Extract the [x, y] coordinate from the center of the cell holding the provided text.  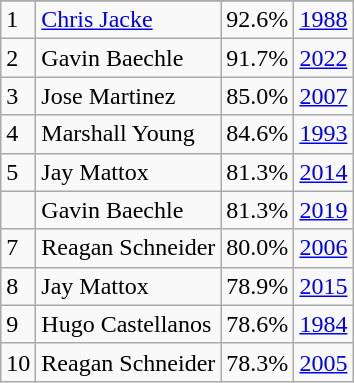
2019 [324, 210]
84.6% [258, 134]
1 [18, 20]
2 [18, 58]
2022 [324, 58]
85.0% [258, 96]
2015 [324, 286]
1984 [324, 324]
78.3% [258, 362]
10 [18, 362]
91.7% [258, 58]
80.0% [258, 248]
Chris Jacke [128, 20]
78.9% [258, 286]
1993 [324, 134]
4 [18, 134]
2014 [324, 172]
2006 [324, 248]
3 [18, 96]
1988 [324, 20]
5 [18, 172]
7 [18, 248]
78.6% [258, 324]
Jose Martinez [128, 96]
Marshall Young [128, 134]
2005 [324, 362]
92.6% [258, 20]
2007 [324, 96]
Hugo Castellanos [128, 324]
8 [18, 286]
9 [18, 324]
